Capture the cell that displays the provided text and extract its (x, y) central coordinate. 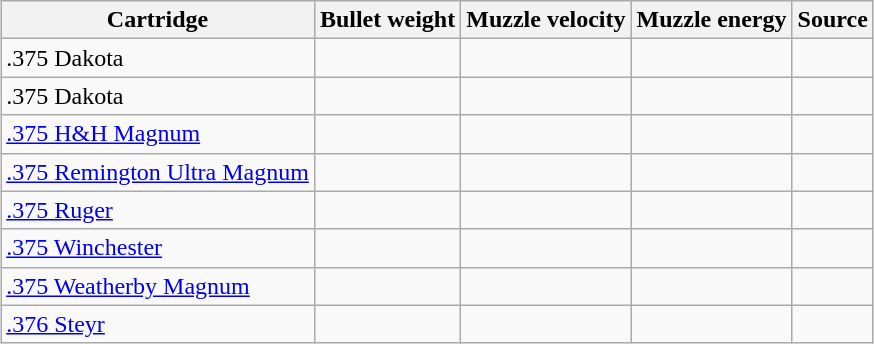
.376 Steyr (158, 324)
.375 Ruger (158, 210)
Cartridge (158, 20)
.375 Remington Ultra Magnum (158, 172)
Muzzle energy (712, 20)
Muzzle velocity (546, 20)
.375 Weatherby Magnum (158, 286)
.375 H&H Magnum (158, 134)
Source (832, 20)
.375 Winchester (158, 248)
Bullet weight (387, 20)
